Extract the (X, Y) coordinate from the center of the cell holding the provided text.  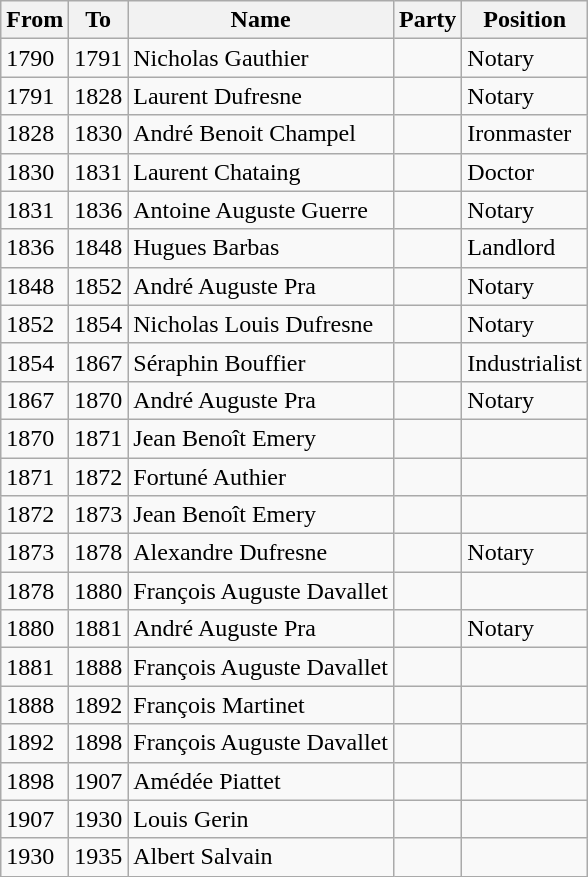
Ironmaster (525, 134)
André Benoit Champel (261, 134)
Louis Gerin (261, 819)
Amédée Piattet (261, 781)
Name (261, 20)
Alexandre Dufresne (261, 553)
Nicholas Louis Dufresne (261, 324)
1790 (35, 58)
Albert Salvain (261, 857)
1935 (98, 857)
Hugues Barbas (261, 248)
Fortuné Authier (261, 477)
Séraphin Bouffier (261, 362)
Antoine Auguste Guerre (261, 210)
From (35, 20)
Doctor (525, 172)
To (98, 20)
Landlord (525, 248)
Laurent Dufresne (261, 96)
François Martinet (261, 705)
Party (427, 20)
Laurent Chataing (261, 172)
Industrialist (525, 362)
Nicholas Gauthier (261, 58)
Position (525, 20)
